Return the [x, y] coordinate for the center point of the cell that contains the specified text.  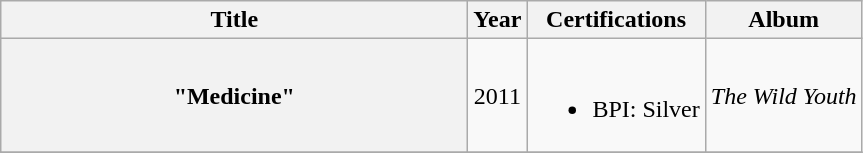
Year [498, 20]
2011 [498, 96]
Album [784, 20]
Certifications [616, 20]
Title [234, 20]
BPI: Silver [616, 96]
The Wild Youth [784, 96]
"Medicine" [234, 96]
